Return [X, Y] of the center of cell containing provided text 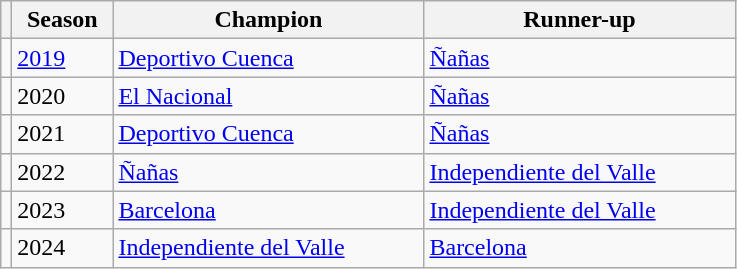
2019 [62, 58]
2024 [62, 248]
Runner-up [580, 20]
2023 [62, 210]
Champion [268, 20]
2020 [62, 96]
El Nacional [268, 96]
2022 [62, 172]
Season [62, 20]
2021 [62, 134]
